Identify which cell holds the provided text, then report its [X, Y] central coordinate. 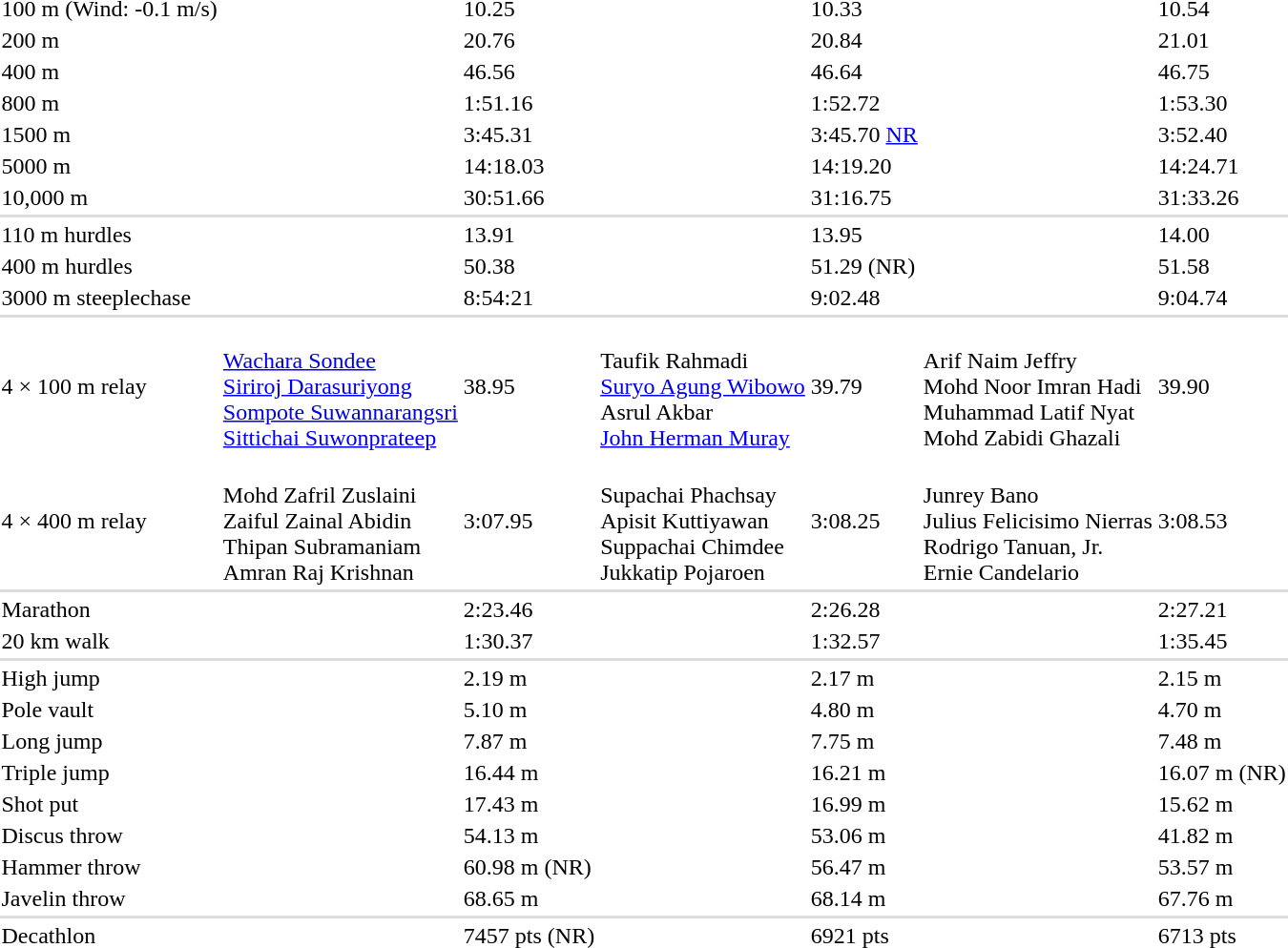
50.38 [529, 266]
56.47 m [864, 867]
17.43 m [529, 804]
4 × 100 m relay [109, 386]
3:45.31 [529, 134]
46.64 [864, 72]
Marathon [109, 609]
2:26.28 [864, 609]
1:32.57 [864, 641]
2:23.46 [529, 609]
5.10 m [529, 710]
60.98 m (NR) [529, 867]
Supachai PhachsayApisit KuttiyawanSuppachai ChimdeeJukkatip Pojaroen [703, 521]
1:30.37 [529, 641]
10,000 m [109, 197]
20.84 [864, 40]
7.87 m [529, 741]
Long jump [109, 741]
31:16.75 [864, 197]
14:24.71 [1221, 166]
Shot put [109, 804]
39.79 [864, 386]
7.48 m [1221, 741]
400 m hurdles [109, 266]
14:18.03 [529, 166]
14.00 [1221, 235]
2.15 m [1221, 678]
21.01 [1221, 40]
3:07.95 [529, 521]
Junrey BanoJulius Felicisimo NierrasRodrigo Tanuan, Jr.Ernie Candelario [1038, 521]
High jump [109, 678]
53.06 m [864, 835]
1:51.16 [529, 103]
400 m [109, 72]
30:51.66 [529, 197]
Pole vault [109, 710]
Arif Naim JeffryMohd Noor Imran HadiMuhammad Latif NyatMohd Zabidi Ghazali [1038, 386]
7.75 m [864, 741]
2:27.21 [1221, 609]
51.29 (NR) [864, 266]
53.57 m [1221, 867]
38.95 [529, 386]
9:04.74 [1221, 298]
110 m hurdles [109, 235]
46.75 [1221, 72]
1500 m [109, 134]
20.76 [529, 40]
41.82 m [1221, 835]
16.07 m (NR) [1221, 773]
5000 m [109, 166]
3:08.25 [864, 521]
54.13 m [529, 835]
2.19 m [529, 678]
15.62 m [1221, 804]
16.21 m [864, 773]
51.58 [1221, 266]
46.56 [529, 72]
3:45.70 NR [864, 134]
Discus throw [109, 835]
67.76 m [1221, 898]
4 × 400 m relay [109, 521]
Wachara SondeeSiriroj DarasuriyongSompote SuwannarangsriSittichai Suwonprateep [340, 386]
1:35.45 [1221, 641]
16.99 m [864, 804]
68.14 m [864, 898]
200 m [109, 40]
Javelin throw [109, 898]
31:33.26 [1221, 197]
Triple jump [109, 773]
2.17 m [864, 678]
8:54:21 [529, 298]
3:08.53 [1221, 521]
13.95 [864, 235]
4.70 m [1221, 710]
16.44 m [529, 773]
9:02.48 [864, 298]
Mohd Zafril ZuslainiZaiful Zainal AbidinThipan SubramaniamAmran Raj Krishnan [340, 521]
20 km walk [109, 641]
39.90 [1221, 386]
3000 m steeplechase [109, 298]
800 m [109, 103]
1:53.30 [1221, 103]
14:19.20 [864, 166]
13.91 [529, 235]
1:52.72 [864, 103]
4.80 m [864, 710]
Taufik RahmadiSuryo Agung WibowoAsrul AkbarJohn Herman Muray [703, 386]
68.65 m [529, 898]
3:52.40 [1221, 134]
Hammer throw [109, 867]
